Identify which cell holds the provided text, then report its [X, Y] central coordinate. 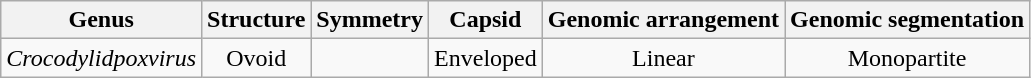
Enveloped [486, 58]
Genomic segmentation [908, 20]
Structure [256, 20]
Genus [102, 20]
Monopartite [908, 58]
Crocodylidpoxvirus [102, 58]
Capsid [486, 20]
Ovoid [256, 58]
Symmetry [370, 20]
Linear [663, 58]
Genomic arrangement [663, 20]
